Provide the (X, Y) coordinate of the cell's center where the given text is located.  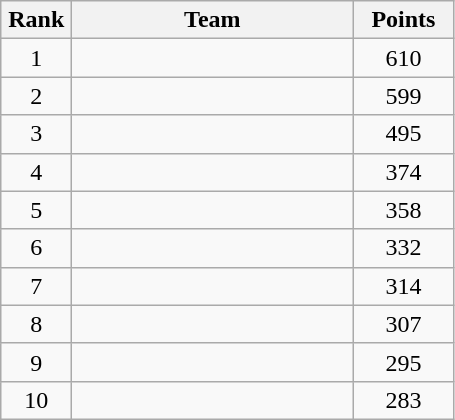
2 (36, 96)
10 (36, 400)
1 (36, 58)
283 (404, 400)
374 (404, 172)
8 (36, 324)
610 (404, 58)
7 (36, 286)
295 (404, 362)
495 (404, 134)
332 (404, 248)
5 (36, 210)
9 (36, 362)
307 (404, 324)
Points (404, 20)
Team (212, 20)
599 (404, 96)
6 (36, 248)
358 (404, 210)
314 (404, 286)
3 (36, 134)
4 (36, 172)
Rank (36, 20)
